Detect which cell encompasses the target text, then output its [x, y] center coordinate. 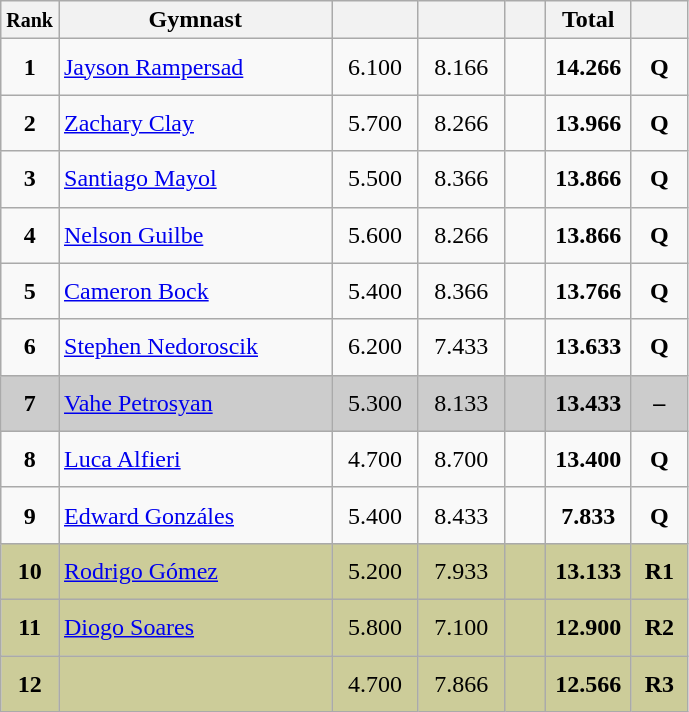
2 [30, 123]
6.200 [375, 347]
Gymnast [195, 20]
13.133 [588, 571]
13.766 [588, 291]
4 [30, 235]
8.133 [461, 403]
Zachary Clay [195, 123]
7.933 [461, 571]
R1 [659, 571]
R2 [659, 627]
Nelson Guilbe [195, 235]
5.800 [375, 627]
14.266 [588, 67]
5.300 [375, 403]
12 [30, 684]
6.100 [375, 67]
5.700 [375, 123]
7.100 [461, 627]
– [659, 403]
Rank [30, 20]
12.900 [588, 627]
13.400 [588, 459]
Vahe Petrosyan [195, 403]
5 [30, 291]
9 [30, 515]
11 [30, 627]
6 [30, 347]
13.633 [588, 347]
8 [30, 459]
Stephen Nedoroscik [195, 347]
8.700 [461, 459]
Jayson Rampersad [195, 67]
7 [30, 403]
13.433 [588, 403]
10 [30, 571]
Santiago Mayol [195, 179]
8.166 [461, 67]
7.433 [461, 347]
Total [588, 20]
Diogo Soares [195, 627]
7.866 [461, 684]
7.833 [588, 515]
R3 [659, 684]
3 [30, 179]
5.500 [375, 179]
Cameron Bock [195, 291]
Edward Gonzáles [195, 515]
8.433 [461, 515]
5.600 [375, 235]
13.966 [588, 123]
Rodrigo Gómez [195, 571]
Luca Alfieri [195, 459]
12.566 [588, 684]
1 [30, 67]
5.200 [375, 571]
